Return [x, y] of the center of cell containing provided text 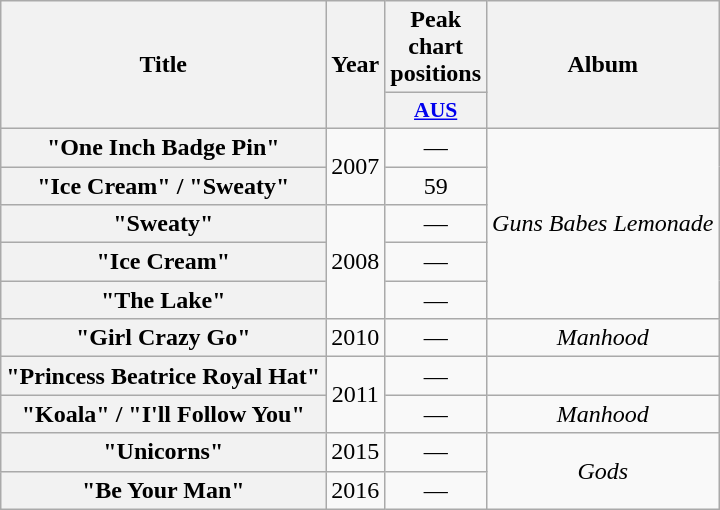
2007 [356, 166]
Year [356, 65]
2010 [356, 338]
"Unicorns" [164, 452]
"Be Your Man" [164, 490]
Gods [603, 471]
2008 [356, 262]
59 [436, 185]
AUS [436, 111]
2016 [356, 490]
"The Lake" [164, 300]
Album [603, 65]
"Sweaty" [164, 224]
Peak chart positions [436, 47]
"Koala" / "I'll Follow You" [164, 414]
2015 [356, 452]
"One Inch Badge Pin" [164, 147]
"Girl Crazy Go" [164, 338]
2011 [356, 395]
"Ice Cream" / "Sweaty" [164, 185]
"Ice Cream" [164, 262]
Title [164, 65]
"Princess Beatrice Royal Hat" [164, 376]
Guns Babes Lemonade [603, 223]
